Find where the given text appears and provide that cell's center as [X, Y] coordinate. 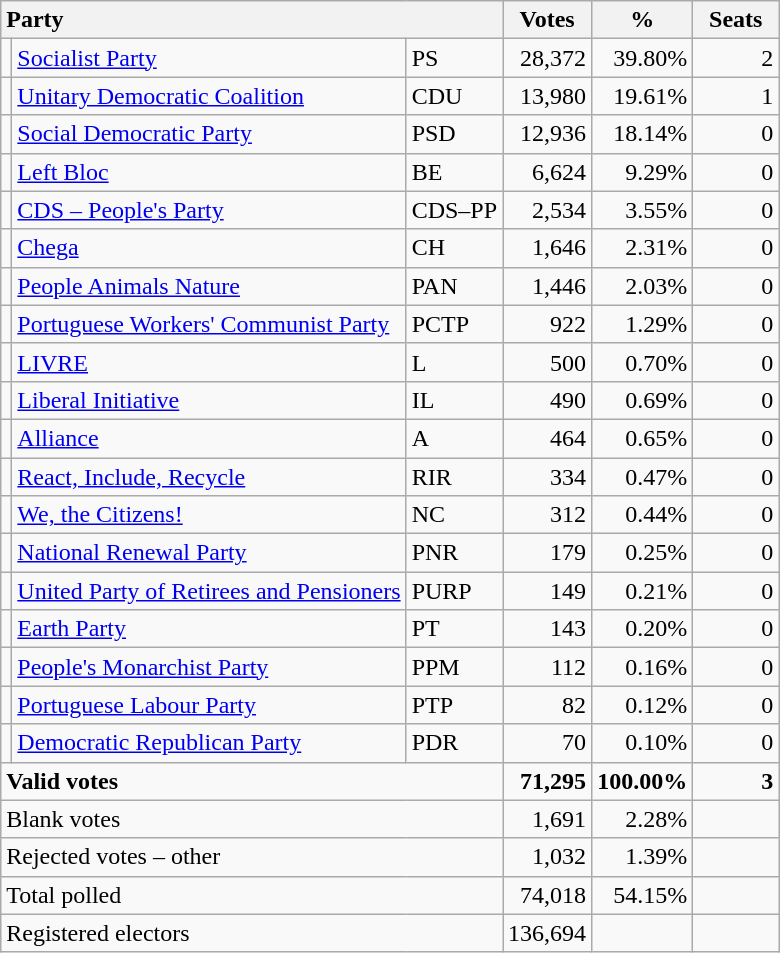
70 [548, 743]
74,018 [548, 895]
0.69% [642, 400]
IL [454, 400]
PDR [454, 743]
PPM [454, 667]
2,534 [548, 210]
179 [548, 553]
149 [548, 591]
2 [736, 58]
112 [548, 667]
334 [548, 477]
Earth Party [209, 629]
0.21% [642, 591]
1,446 [548, 286]
1,032 [548, 857]
CDS – People's Party [209, 210]
A [454, 438]
0.47% [642, 477]
PTP [454, 705]
12,936 [548, 134]
% [642, 20]
3 [736, 781]
Social Democratic Party [209, 134]
We, the Citizens! [209, 515]
500 [548, 362]
54.15% [642, 895]
6,624 [548, 172]
2.28% [642, 819]
3.55% [642, 210]
922 [548, 324]
464 [548, 438]
Portuguese Workers' Communist Party [209, 324]
PS [454, 58]
1,691 [548, 819]
143 [548, 629]
Total polled [252, 895]
CH [454, 248]
Alliance [209, 438]
0.16% [642, 667]
136,694 [548, 933]
PNR [454, 553]
Registered electors [252, 933]
PSD [454, 134]
1.39% [642, 857]
82 [548, 705]
CDU [454, 96]
CDS–PP [454, 210]
Party [252, 20]
Seats [736, 20]
People's Monarchist Party [209, 667]
PAN [454, 286]
L [454, 362]
NC [454, 515]
312 [548, 515]
490 [548, 400]
Blank votes [252, 819]
React, Include, Recycle [209, 477]
28,372 [548, 58]
PT [454, 629]
71,295 [548, 781]
19.61% [642, 96]
0.10% [642, 743]
Rejected votes – other [252, 857]
RIR [454, 477]
9.29% [642, 172]
PCTP [454, 324]
100.00% [642, 781]
18.14% [642, 134]
1 [736, 96]
0.70% [642, 362]
Liberal Initiative [209, 400]
1.29% [642, 324]
BE [454, 172]
2.03% [642, 286]
1,646 [548, 248]
People Animals Nature [209, 286]
2.31% [642, 248]
Valid votes [252, 781]
Unitary Democratic Coalition [209, 96]
United Party of Retirees and Pensioners [209, 591]
0.20% [642, 629]
Democratic Republican Party [209, 743]
0.44% [642, 515]
0.25% [642, 553]
Votes [548, 20]
National Renewal Party [209, 553]
39.80% [642, 58]
13,980 [548, 96]
LIVRE [209, 362]
Left Bloc [209, 172]
0.65% [642, 438]
Socialist Party [209, 58]
PURP [454, 591]
Portuguese Labour Party [209, 705]
0.12% [642, 705]
Chega [209, 248]
